Pinpoint the cell where the given text exists, returning its (x, y) midpoint coordinate. 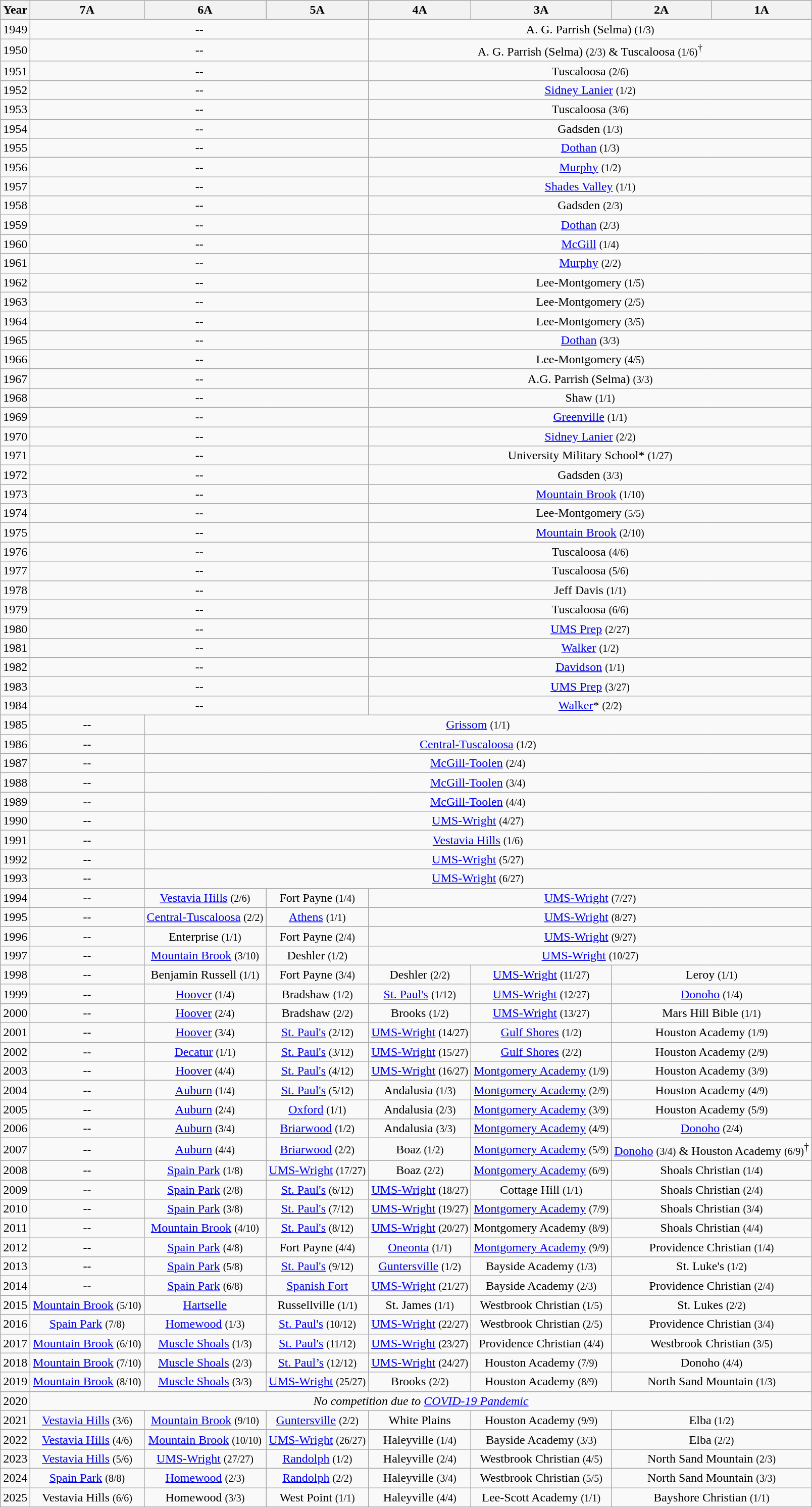
Houston Academy (9/9) (541, 1420)
1976 (15, 552)
Hoover (3/4) (205, 1033)
2013 (15, 1267)
St. Paul's (8/12) (317, 1228)
St. Lukes (2/2) (712, 1305)
Guntersville (2/2) (317, 1420)
North Sand Mountain (2/3) (712, 1459)
Andalusia (3/3) (420, 1129)
McGill-Toolen (4/4) (478, 802)
1971 (15, 456)
Houston Academy (5/9) (712, 1109)
Enterprise (1/1) (205, 936)
Houston Academy (1/9) (712, 1033)
Mountain Brook (1/10) (590, 494)
UMS-Wright (20/27) (420, 1228)
Houston Academy (4/9) (712, 1090)
Vestavia Hills (1/6) (478, 840)
2014 (15, 1286)
Deshler (2/2) (420, 975)
Auburn (3/4) (205, 1129)
Muscle Shoals (2/3) (205, 1363)
1991 (15, 840)
2017 (15, 1343)
1953 (15, 110)
1977 (15, 571)
3A (541, 10)
1984 (15, 705)
2010 (15, 1209)
UMS-Wright (23/27) (420, 1343)
Shades Valley (1/1) (590, 186)
UMS-Wright (4/27) (478, 821)
Montgomery Academy (9/9) (541, 1247)
Tuscaloosa (2/6) (590, 71)
1987 (15, 763)
Bradshaw (1/2) (317, 994)
1994 (15, 898)
Vestavia Hills (4/6) (87, 1439)
Andalusia (1/3) (420, 1090)
1960 (15, 244)
1963 (15, 302)
Gulf Shores (1/2) (541, 1033)
St. Paul’s (12/12) (317, 1363)
1950 (15, 51)
UMS-Wright (12/27) (541, 994)
North Sand Mountain (3/3) (712, 1478)
1997 (15, 955)
Dothan (1/3) (590, 148)
1A (762, 10)
2025 (15, 1497)
Providence Christian (4/4) (541, 1343)
Andalusia (2/3) (420, 1109)
Brooks (2/2) (420, 1382)
Central-Tuscaloosa (2/2) (205, 917)
St. Paul's (11/12) (317, 1343)
Walker* (2/2) (590, 705)
1978 (15, 590)
UMS-Wright (14/27) (420, 1033)
Mountain Brook (7/10) (87, 1363)
UMS-Wright (15/27) (420, 1052)
St. Paul's (7/12) (317, 1209)
1999 (15, 994)
Athens (1/1) (317, 917)
University Military School* (1/27) (590, 456)
A. G. Parrish (Selma) (1/3) (590, 29)
UMS-Wright (21/27) (420, 1286)
Vestavia Hills (2/6) (205, 898)
Montgomery Academy (4/9) (541, 1129)
Boaz (1/2) (420, 1150)
Dothan (3/3) (590, 340)
1964 (15, 321)
Briarwood (2/2) (317, 1150)
1983 (15, 686)
Tuscaloosa (6/6) (590, 609)
St. Luke's (1/2) (712, 1267)
1949 (15, 29)
2A (662, 10)
Vestavia Hills (3/6) (87, 1420)
1985 (15, 725)
Spanish Fort (317, 1286)
Sidney Lanier (1/2) (590, 90)
1961 (15, 263)
Greenville (1/1) (590, 417)
1988 (15, 783)
2008 (15, 1170)
Vestavia Hills (6/6) (87, 1497)
Russellville (1/1) (317, 1305)
A. G. Parrish (Selma) (2/3) & Tuscaloosa (1/6)† (590, 51)
Muscle Shoals (3/3) (205, 1382)
Spain Park (3/8) (205, 1209)
Providence Christian (1/4) (712, 1247)
Lee-Montgomery (1/5) (590, 282)
Spain Park (7/8) (87, 1324)
Houston Academy (7/9) (541, 1363)
Montgomery Academy (3/9) (541, 1109)
2015 (15, 1305)
Cottage Hill (1/1) (541, 1190)
Westbrook Christian (2/5) (541, 1324)
UMS-Wright (7/27) (590, 898)
2016 (15, 1324)
Muscle Shoals (1/3) (205, 1343)
7A (87, 10)
Tuscaloosa (5/6) (590, 571)
1973 (15, 494)
Spain Park (2/8) (205, 1190)
Mountain Brook (9/10) (205, 1420)
Lee-Montgomery (5/5) (590, 513)
Shoals Christian (4/4) (712, 1228)
Mountain Brook (8/10) (87, 1382)
North Sand Mountain (1/3) (712, 1382)
White Plains (420, 1420)
Montgomery Academy (2/9) (541, 1090)
Oxford (1/1) (317, 1109)
Murphy (2/2) (590, 263)
4A (420, 10)
Hoover (4/4) (205, 1071)
Lee-Scott Academy (1/1) (541, 1497)
McGill-Toolen (3/4) (478, 783)
Houston Academy (2/9) (712, 1052)
1959 (15, 225)
1996 (15, 936)
Bayside Academy (3/3) (541, 1439)
Homewood (3/3) (205, 1497)
2011 (15, 1228)
Spain Park (8/8) (87, 1478)
1975 (15, 532)
St. Paul's (5/12) (317, 1090)
1957 (15, 186)
Westbrook Christian (4/5) (541, 1459)
Fort Payne (4/4) (317, 1247)
Lee-Montgomery (2/5) (590, 302)
Montgomery Academy (6/9) (541, 1170)
UMS-Wright (24/27) (420, 1363)
Donoho (1/4) (712, 994)
Vestavia Hills (5/6) (87, 1459)
2005 (15, 1109)
2001 (15, 1033)
Jeff Davis (1/1) (590, 590)
No competition due to COVID-19 Pandemic (421, 1401)
1954 (15, 129)
Gadsden (1/3) (590, 129)
St. Paul's (9/12) (317, 1267)
Montgomery Academy (1/9) (541, 1071)
Shoals Christian (2/4) (712, 1190)
Walker (1/2) (590, 648)
2007 (15, 1150)
1993 (15, 879)
Randolph (2/2) (317, 1478)
UMS-Wright (11/27) (541, 975)
2009 (15, 1190)
Year (15, 10)
2019 (15, 1382)
UMS-Wright (10/27) (590, 955)
McGill (1/4) (590, 244)
1992 (15, 859)
Deshler (1/2) (317, 955)
Elba (2/2) (712, 1439)
West Point (1/1) (317, 1497)
1981 (15, 648)
Spain Park (5/8) (205, 1267)
Bayshore Christian (1/1) (712, 1497)
Haleyville (1/4) (420, 1439)
Bayside Academy (1/3) (541, 1267)
2002 (15, 1052)
UMS-Wright (19/27) (420, 1209)
Hartselle (205, 1305)
Bradshaw (2/2) (317, 1013)
1990 (15, 821)
Donoho (4/4) (712, 1363)
Mountain Brook (2/10) (590, 532)
Shaw (1/1) (590, 398)
1952 (15, 90)
Benjamin Russell (1/1) (205, 975)
UMS-Wright (27/27) (205, 1459)
Dothan (2/3) (590, 225)
Mountain Brook (6/10) (87, 1343)
Fort Payne (1/4) (317, 898)
Tuscaloosa (3/6) (590, 110)
Randolph (1/2) (317, 1459)
1956 (15, 167)
Spain Park (1/8) (205, 1170)
Mountain Brook (10/10) (205, 1439)
Grissom (1/1) (478, 725)
Mountain Brook (4/10) (205, 1228)
1982 (15, 667)
Mars Hill Bible (1/1) (712, 1013)
Homewood (2/3) (205, 1478)
1980 (15, 628)
Homewood (1/3) (205, 1324)
UMS-Wright (16/27) (420, 1071)
Oneonta (1/1) (420, 1247)
UMS Prep (3/27) (590, 686)
Shoals Christian (1/4) (712, 1170)
Donoho (2/4) (712, 1129)
1969 (15, 417)
Auburn (2/4) (205, 1109)
Providence Christian (3/4) (712, 1324)
Gulf Shores (2/2) (541, 1052)
Shoals Christian (3/4) (712, 1209)
St. Paul's (3/12) (317, 1052)
Tuscaloosa (4/6) (590, 552)
2021 (15, 1420)
Leroy (1/1) (712, 975)
St. Paul's (4/12) (317, 1071)
Auburn (1/4) (205, 1090)
St. Paul's (10/12) (317, 1324)
1958 (15, 206)
1968 (15, 398)
Briarwood (1/2) (317, 1129)
6A (205, 10)
St. Paul's (6/12) (317, 1190)
Gadsden (3/3) (590, 475)
Boaz (2/2) (420, 1170)
Auburn (4/4) (205, 1150)
Hoover (1/4) (205, 994)
2018 (15, 1363)
2022 (15, 1439)
Westbrook Christian (3/5) (712, 1343)
UMS-Wright (8/27) (590, 917)
1967 (15, 378)
Haleyville (2/4) (420, 1459)
Montgomery Academy (7/9) (541, 1209)
UMS Prep (2/27) (590, 628)
UMS-Wright (6/27) (478, 879)
Davidson (1/1) (590, 667)
Bayside Academy (2/3) (541, 1286)
1979 (15, 609)
Mountain Brook (5/10) (87, 1305)
1995 (15, 917)
UMS-Wright (9/27) (590, 936)
1986 (15, 744)
UMS-Wright (17/27) (317, 1170)
Montgomery Academy (8/9) (541, 1228)
Elba (1/2) (712, 1420)
1955 (15, 148)
Montgomery Academy (5/9) (541, 1150)
St. Paul's (2/12) (317, 1033)
2006 (15, 1129)
1970 (15, 436)
St. James (1/1) (420, 1305)
Central-Tuscaloosa (1/2) (478, 744)
Haleyville (4/4) (420, 1497)
UMS-Wright (25/27) (317, 1382)
1965 (15, 340)
2000 (15, 1013)
2024 (15, 1478)
UMS-Wright (13/27) (541, 1013)
2003 (15, 1071)
St. Paul's (1/12) (420, 994)
Spain Park (4/8) (205, 1247)
UMS-Wright (18/27) (420, 1190)
2012 (15, 1247)
1966 (15, 359)
Hoover (2/4) (205, 1013)
2023 (15, 1459)
A.G. Parrish (Selma) (3/3) (590, 378)
UMS-Wright (22/27) (420, 1324)
Lee-Montgomery (3/5) (590, 321)
1962 (15, 282)
UMS-Wright (26/27) (317, 1439)
Westbrook Christian (1/5) (541, 1305)
1972 (15, 475)
Mountain Brook (3/10) (205, 955)
5A (317, 10)
Westbrook Christian (5/5) (541, 1478)
Fort Payne (2/4) (317, 936)
Providence Christian (2/4) (712, 1286)
Spain Park (6/8) (205, 1286)
Donoho (3/4) & Houston Academy (6/9)† (712, 1150)
Fort Payne (3/4) (317, 975)
Sidney Lanier (2/2) (590, 436)
Haleyville (3/4) (420, 1478)
Murphy (1/2) (590, 167)
Houston Academy (3/9) (712, 1071)
UMS-Wright (5/27) (478, 859)
1998 (15, 975)
Guntersville (1/2) (420, 1267)
2004 (15, 1090)
Decatur (1/1) (205, 1052)
1974 (15, 513)
Brooks (1/2) (420, 1013)
1951 (15, 71)
Houston Academy (8/9) (541, 1382)
2020 (15, 1401)
McGill-Toolen (2/4) (478, 763)
1989 (15, 802)
Lee-Montgomery (4/5) (590, 359)
Gadsden (2/3) (590, 206)
